Determine the (X, Y) coordinate at the center of the cell enclosing the given text.  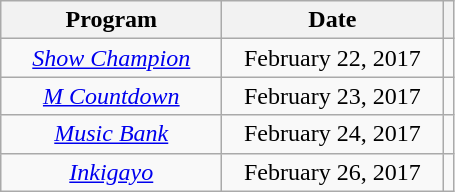
Program (112, 20)
M Countdown (112, 96)
February 22, 2017 (332, 58)
Inkigayo (112, 172)
Date (332, 20)
February 24, 2017 (332, 134)
February 23, 2017 (332, 96)
February 26, 2017 (332, 172)
Show Champion (112, 58)
Music Bank (112, 134)
